From the cell containing the given text, extract its center point as (x, y) coordinate. 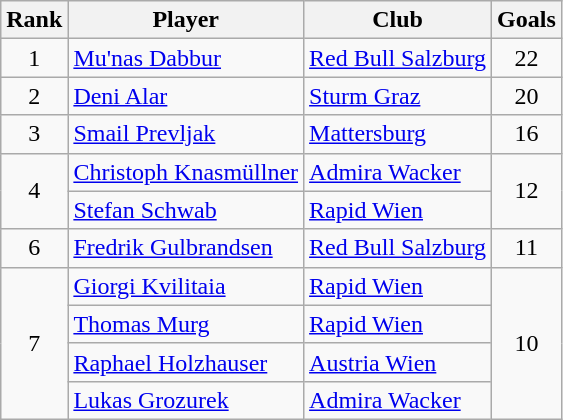
1 (34, 58)
Goals (527, 20)
4 (34, 191)
7 (34, 343)
Deni Alar (186, 96)
Austria Wien (398, 362)
Lukas Grozurek (186, 400)
Christoph Knasmüllner (186, 172)
11 (527, 248)
16 (527, 134)
Fredrik Gulbrandsen (186, 248)
22 (527, 58)
Thomas Murg (186, 324)
Giorgi Kvilitaia (186, 286)
6 (34, 248)
Smail Prevljak (186, 134)
Mu'nas Dabbur (186, 58)
10 (527, 343)
3 (34, 134)
12 (527, 191)
2 (34, 96)
Rank (34, 20)
Stefan Schwab (186, 210)
20 (527, 96)
Club (398, 20)
Raphael Holzhauser (186, 362)
Sturm Graz (398, 96)
Mattersburg (398, 134)
Player (186, 20)
